Pinpoint the cell where the given text exists, returning its (X, Y) midpoint coordinate. 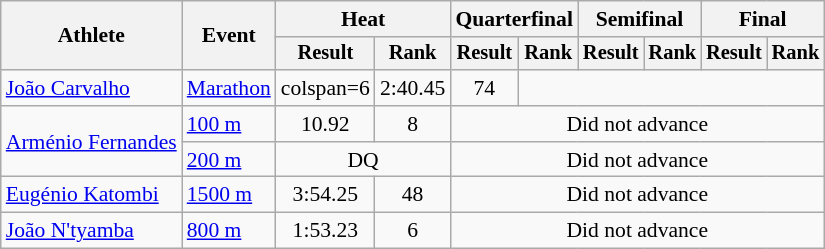
Heat (364, 19)
8 (412, 124)
10.92 (326, 124)
3:54.25 (326, 195)
Quarterfinal (514, 19)
Marathon (229, 88)
1500 m (229, 195)
João Carvalho (92, 88)
Eugénio Katombi (92, 195)
Athlete (92, 36)
1:53.23 (326, 231)
Arménio Fernandes (92, 142)
6 (412, 231)
Event (229, 36)
74 (484, 88)
800 m (229, 231)
48 (412, 195)
João N'tyamba (92, 231)
colspan=6 (326, 88)
2:40.45 (412, 88)
200 m (229, 160)
Semifinal (640, 19)
100 m (229, 124)
DQ (364, 160)
Final (762, 19)
